For the text-containing cell, return its midpoint in [X, Y] coordinate format. 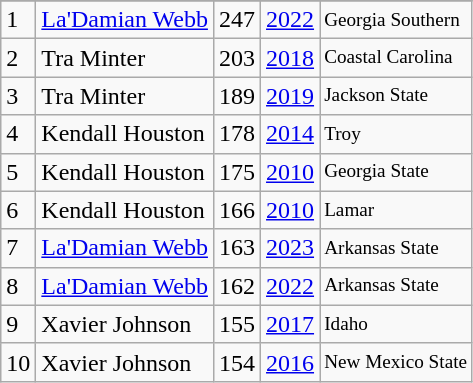
2018 [290, 58]
7 [18, 248]
Idaho [396, 324]
1 [18, 20]
4 [18, 134]
155 [236, 324]
New Mexico State [396, 362]
6 [18, 210]
3 [18, 96]
Troy [396, 134]
2 [18, 58]
162 [236, 286]
Coastal Carolina [396, 58]
Georgia Southern [396, 20]
10 [18, 362]
2016 [290, 362]
Jackson State [396, 96]
178 [236, 134]
154 [236, 362]
166 [236, 210]
2023 [290, 248]
2019 [290, 96]
2014 [290, 134]
163 [236, 248]
Georgia State [396, 172]
9 [18, 324]
189 [236, 96]
175 [236, 172]
203 [236, 58]
5 [18, 172]
2017 [290, 324]
Lamar [396, 210]
8 [18, 286]
247 [236, 20]
